Locate the cell with the specified text and output its [x, y] center coordinate. 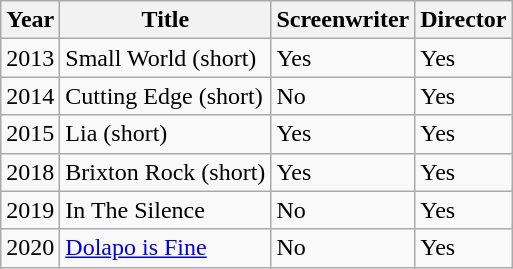
In The Silence [166, 210]
2018 [30, 172]
Small World (short) [166, 58]
2014 [30, 96]
Screenwriter [343, 20]
Year [30, 20]
Title [166, 20]
2015 [30, 134]
Director [464, 20]
Lia (short) [166, 134]
Brixton Rock (short) [166, 172]
Cutting Edge (short) [166, 96]
2020 [30, 248]
Dolapo is Fine [166, 248]
2019 [30, 210]
2013 [30, 58]
